Extract the [X, Y] coordinate from the center of the cell holding the provided text.  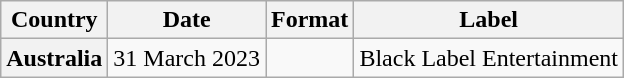
31 March 2023 [187, 58]
Australia [54, 58]
Black Label Entertainment [489, 58]
Date [187, 20]
Country [54, 20]
Label [489, 20]
Format [310, 20]
